Output the (X, Y) coordinate of the center of the cell containing the given text.  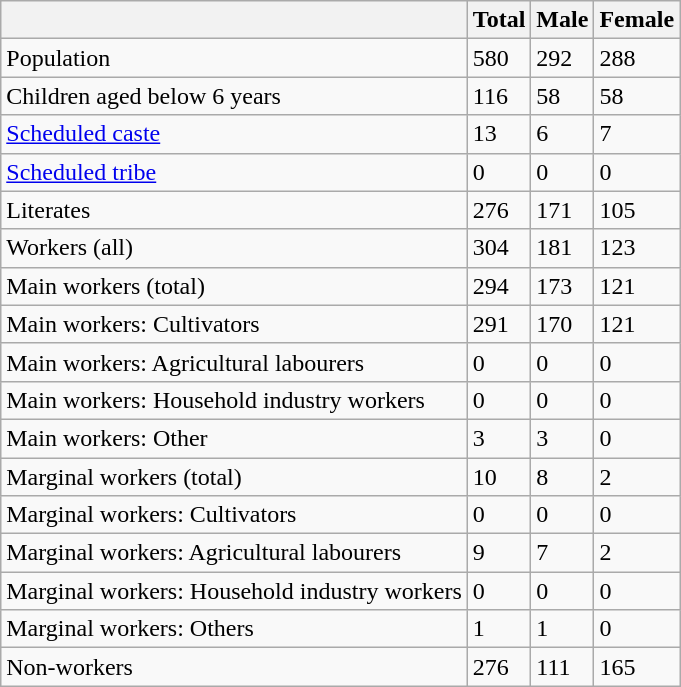
Population (234, 58)
Scheduled caste (234, 134)
111 (562, 667)
Main workers: Cultivators (234, 324)
Female (637, 20)
Marginal workers: Others (234, 629)
Total (499, 20)
Marginal workers: Agricultural labourers (234, 553)
123 (637, 248)
Children aged below 6 years (234, 96)
Main workers: Agricultural labourers (234, 362)
Main workers (total) (234, 286)
Male (562, 20)
Main workers: Household industry workers (234, 400)
9 (499, 553)
Non-workers (234, 667)
105 (637, 210)
116 (499, 96)
13 (499, 134)
292 (562, 58)
8 (562, 477)
6 (562, 134)
173 (562, 286)
Marginal workers: Household industry workers (234, 591)
Workers (all) (234, 248)
288 (637, 58)
Main workers: Other (234, 438)
580 (499, 58)
304 (499, 248)
171 (562, 210)
Literates (234, 210)
Scheduled tribe (234, 172)
165 (637, 667)
291 (499, 324)
294 (499, 286)
170 (562, 324)
Marginal workers (total) (234, 477)
10 (499, 477)
181 (562, 248)
Marginal workers: Cultivators (234, 515)
